Return (X, Y) of the center of cell containing provided text 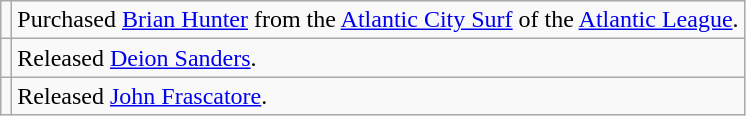
Purchased Brian Hunter from the Atlantic City Surf of the Atlantic League. (378, 20)
Released Deion Sanders. (378, 58)
Released John Frascatore. (378, 96)
